Output the (X, Y) coordinate of the center of the cell containing the given text.  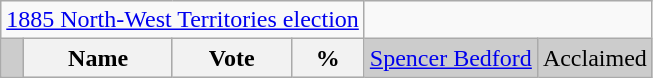
Acclaimed (594, 58)
Name (98, 58)
1885 North-West Territories election (183, 20)
Vote (232, 58)
Spencer Bedford (450, 58)
% (328, 58)
